Pinpoint the cell where the given text exists, returning its (X, Y) midpoint coordinate. 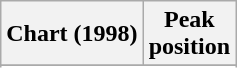
Peakposition (189, 34)
Chart (1998) (72, 34)
